Return (X, Y) of the center of cell containing provided text 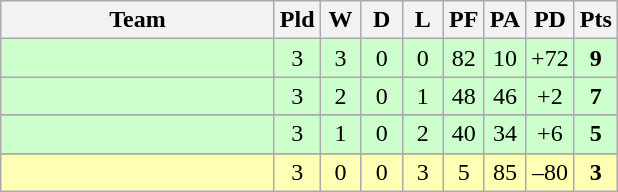
D (382, 20)
PD (550, 20)
PF (464, 20)
+2 (550, 96)
+72 (550, 58)
7 (596, 96)
+6 (550, 134)
34 (504, 134)
Pts (596, 20)
W (340, 20)
40 (464, 134)
L (422, 20)
Team (138, 20)
PA (504, 20)
46 (504, 96)
85 (504, 172)
Pld (297, 20)
10 (504, 58)
82 (464, 58)
48 (464, 96)
9 (596, 58)
–80 (550, 172)
